From the cell containing the given text, extract its center point as (x, y) coordinate. 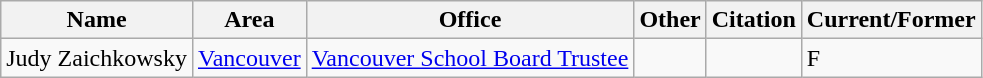
Area (249, 20)
Name (97, 20)
Citation (754, 20)
Judy Zaichkowsky (97, 58)
Vancouver School Board Trustee (470, 58)
Vancouver (249, 58)
F (891, 58)
Current/Former (891, 20)
Other (670, 20)
Office (470, 20)
